Return (X, Y) of the center of cell containing provided text 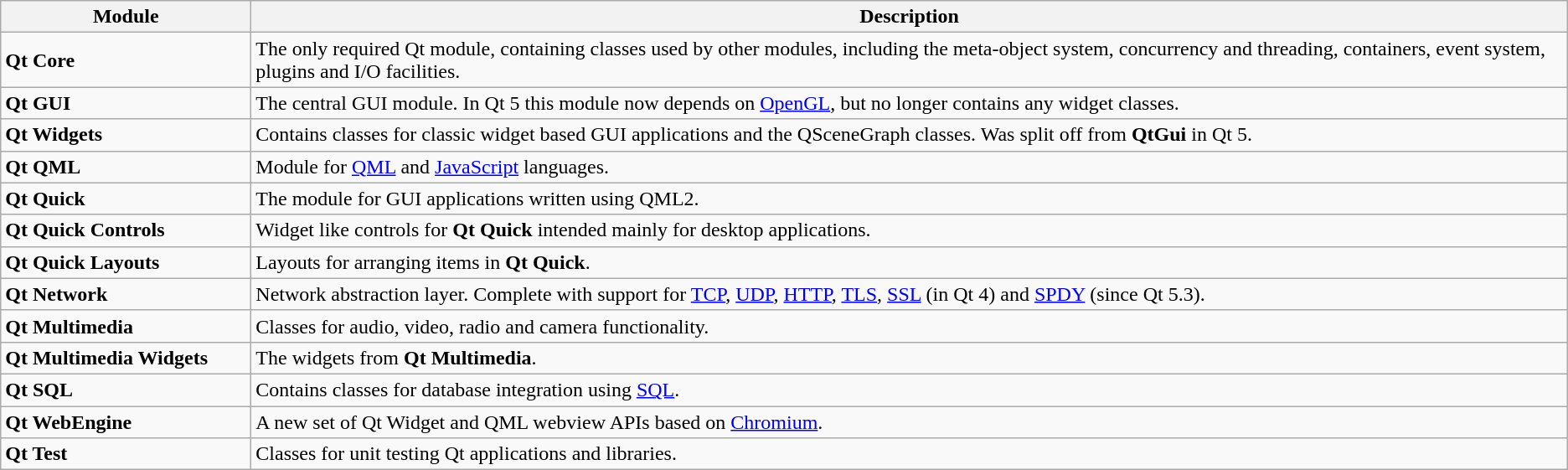
Qt Quick Controls (126, 230)
Qt Widgets (126, 135)
The widgets from Qt Multimedia. (910, 358)
Qt Quick Layouts (126, 262)
Contains classes for database integration using SQL. (910, 390)
Qt Network (126, 294)
Widget like controls for Qt Quick intended mainly for desktop applications. (910, 230)
Layouts for arranging items in Qt Quick. (910, 262)
Classes for unit testing Qt applications and libraries. (910, 454)
Description (910, 17)
Qt GUI (126, 103)
Qt Core (126, 60)
Qt QML (126, 167)
A new set of Qt Widget and QML webview APIs based on Chromium. (910, 421)
The module for GUI applications written using QML2. (910, 199)
Qt Multimedia (126, 326)
Contains classes for classic widget based GUI applications and the QSceneGraph classes. Was split off from QtGui in Qt 5. (910, 135)
Qt Multimedia Widgets (126, 358)
Qt SQL (126, 390)
Qt Test (126, 454)
The central GUI module. In Qt 5 this module now depends on OpenGL, but no longer contains any widget classes. (910, 103)
Network abstraction layer. Complete with support for TCP, UDP, HTTP, TLS, SSL (in Qt 4) and SPDY (since Qt 5.3). (910, 294)
Module for QML and JavaScript languages. (910, 167)
Module (126, 17)
Qt Quick (126, 199)
Classes for audio, video, radio and camera functionality. (910, 326)
Qt WebEngine (126, 421)
